Scan for the cell matching the given text and deliver its (X, Y) coordinate at center. 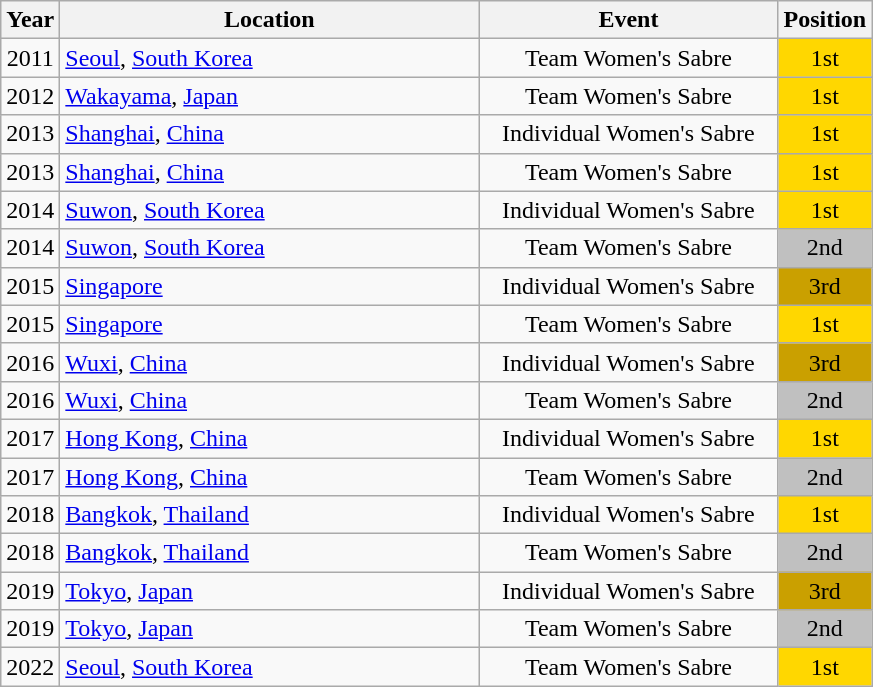
Wakayama, Japan (270, 96)
Location (270, 20)
Year (30, 20)
2012 (30, 96)
Position (825, 20)
Event (628, 20)
2022 (30, 667)
2011 (30, 58)
